Return (x, y) of the center of cell containing provided text 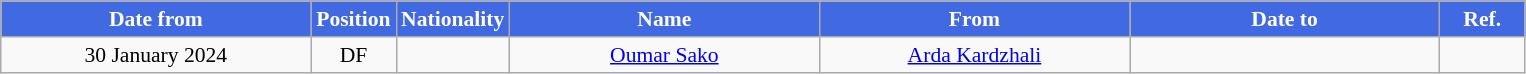
30 January 2024 (156, 55)
Arda Kardzhali (974, 55)
Position (354, 19)
Date to (1285, 19)
From (974, 19)
Ref. (1482, 19)
DF (354, 55)
Name (664, 19)
Date from (156, 19)
Oumar Sako (664, 55)
Nationality (452, 19)
